Capture the cell that displays the provided text and extract its (X, Y) central coordinate. 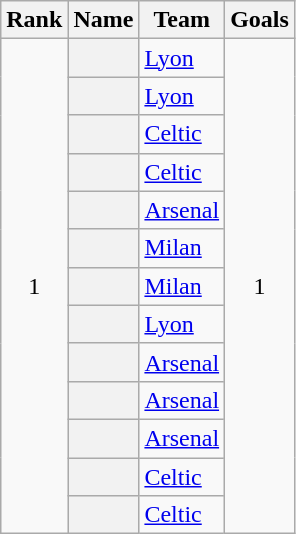
Rank (34, 20)
Name (104, 20)
Goals (260, 20)
Team (182, 20)
